Determine the (x, y) coordinate at the center of the cell enclosing the given text.  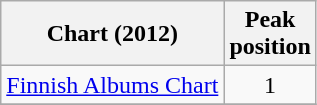
1 (270, 85)
Finnish Albums Chart (112, 85)
Peakposition (270, 34)
Chart (2012) (112, 34)
